Pinpoint the cell where the given text exists, returning its [X, Y] midpoint coordinate. 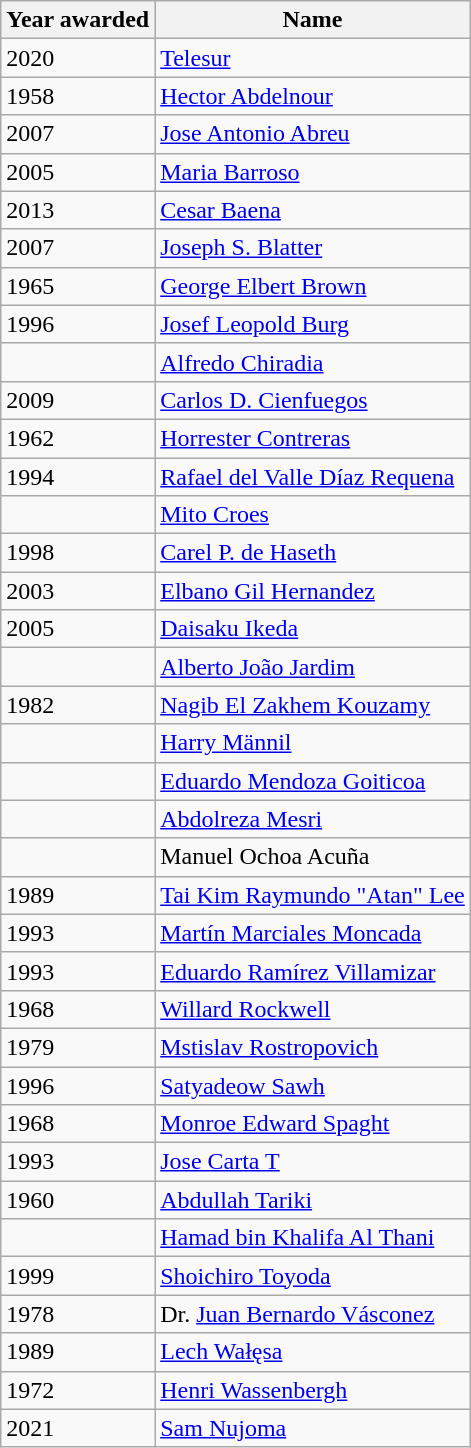
Elbano Gil Hernandez [313, 591]
Tai Kim Raymundo "Atan" Lee [313, 895]
Eduardo Mendoza Goiticoa [313, 781]
1979 [78, 1047]
George Elbert Brown [313, 286]
Horrester Contreras [313, 438]
Eduardo Ramírez Villamizar [313, 971]
1972 [78, 1390]
2021 [78, 1428]
2009 [78, 400]
Manuel Ochoa Acuña [313, 857]
1962 [78, 438]
Mito Croes [313, 515]
2003 [78, 591]
1998 [78, 553]
Sam Nujoma [313, 1428]
1958 [78, 96]
Hector Abdelnour [313, 96]
Daisaku Ikeda [313, 629]
Cesar Baena [313, 210]
Carlos D. Cienfuegos [313, 400]
Alberto João Jardim [313, 667]
Henri Wassenbergh [313, 1390]
2020 [78, 58]
1960 [78, 1200]
Hamad bin Khalifa Al Thani [313, 1238]
2013 [78, 210]
1978 [78, 1314]
1965 [78, 286]
Joseph S. Blatter [313, 248]
Jose Antonio Abreu [313, 134]
Jose Carta T [313, 1162]
Telesur [313, 58]
Josef Leopold Burg [313, 324]
Martín Marciales Moncada [313, 933]
Dr. Juan Bernardo Vásconez [313, 1314]
1994 [78, 477]
Rafael del Valle Díaz Requena [313, 477]
1982 [78, 705]
Lech Wałęsa [313, 1352]
Abdullah Tariki [313, 1200]
Alfredo Chiradia [313, 362]
Willard Rockwell [313, 1009]
Monroe Edward Spaght [313, 1124]
Abdolreza Mesri [313, 819]
Carel P. de Haseth [313, 553]
Satyadeow Sawh [313, 1085]
Year awarded [78, 20]
Name [313, 20]
Shoichiro Toyoda [313, 1276]
Maria Barroso [313, 172]
Mstislav Rostropovich [313, 1047]
1999 [78, 1276]
Nagib El Zakhem Kouzamy [313, 705]
Harry Männil [313, 743]
